Output the [x, y] coordinate of the center of the cell containing the given text.  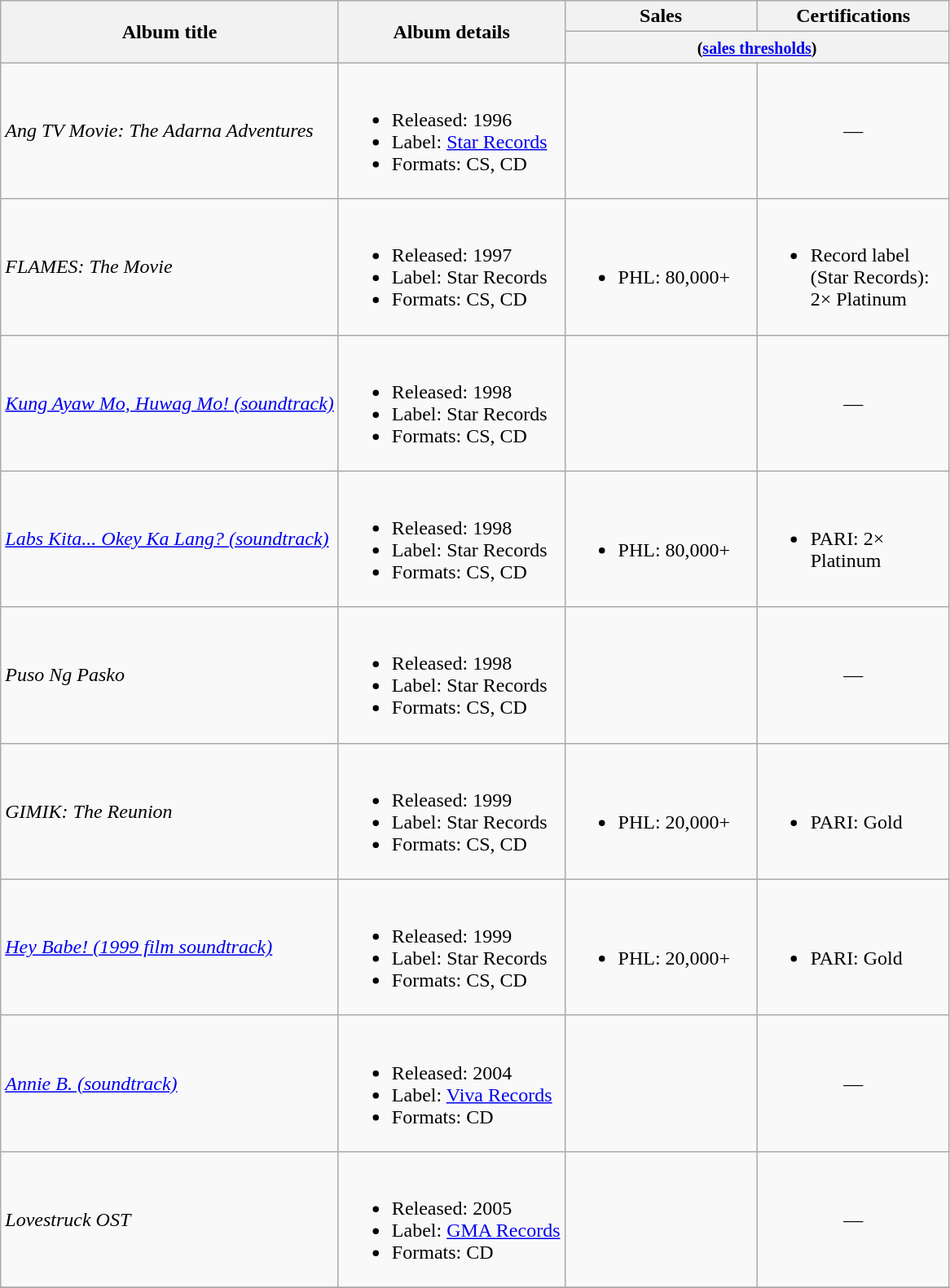
Released: 2004Label: Viva RecordsFormats: CD [451, 1084]
(sales thresholds) [757, 47]
GIMIK: The Reunion [169, 811]
Hey Babe! (1999 film soundtrack) [169, 947]
Record label (Star Records): 2× Platinum [853, 267]
Released: 1997Label: Star RecordsFormats: CS, CD [451, 267]
Released: 2005Label: GMA RecordsFormats: CD [451, 1219]
Album title [169, 32]
Lovestruck OST [169, 1219]
Kung Ayaw Mo, Huwag Mo! (soundtrack) [169, 402]
FLAMES: The Movie [169, 267]
Annie B. (soundtrack) [169, 1084]
Puso Ng Pasko [169, 675]
Sales [661, 16]
Certifications [853, 16]
PARI: 2× Platinum [853, 539]
Album details [451, 32]
Released: 1996Label: Star RecordsFormats: CS, CD [451, 130]
Ang TV Movie: The Adarna Adventures [169, 130]
Labs Kita... Okey Ka Lang? (soundtrack) [169, 539]
